Capture the cell that displays the provided text and extract its (x, y) central coordinate. 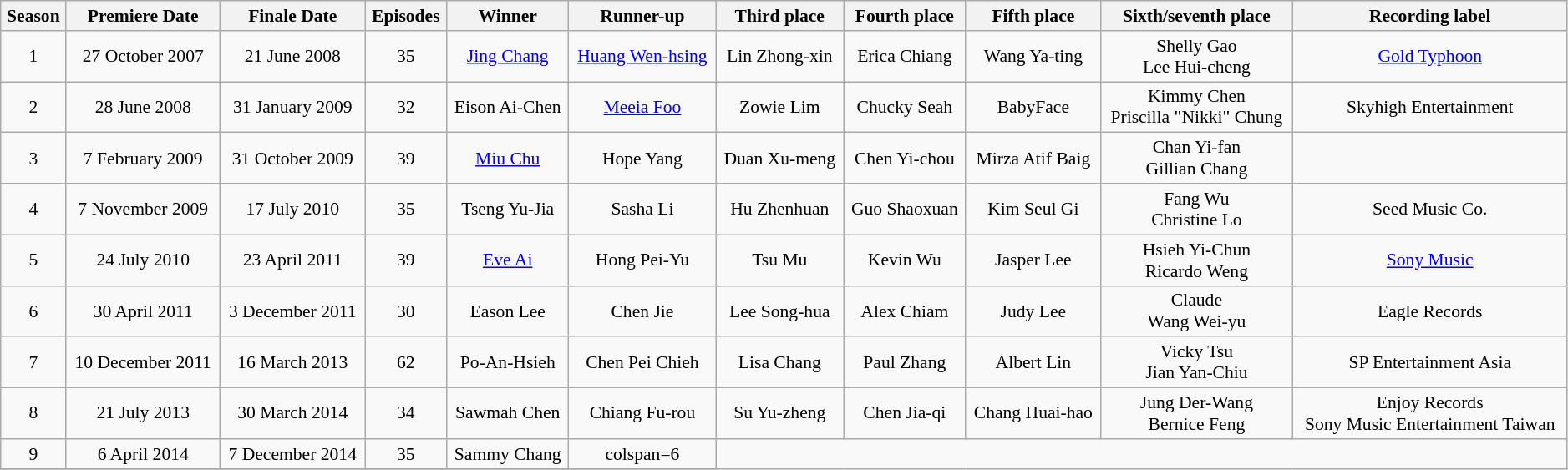
16 March 2013 (292, 362)
Hope Yang (642, 159)
Sony Music (1430, 260)
7 December 2014 (292, 454)
Kimmy Chen Priscilla "Nikki" Chung (1196, 107)
Enjoy RecordsSony Music Entertainment Taiwan (1430, 414)
Tsu Mu (780, 260)
Jing Chang (508, 57)
Duan Xu-meng (780, 159)
Miu Chu (508, 159)
Kevin Wu (905, 260)
3 (33, 159)
Jasper Lee (1033, 260)
21 June 2008 (292, 57)
Winner (508, 16)
Chen Jie (642, 311)
Su Yu-zheng (780, 414)
Chucky Seah (905, 107)
Eagle Records (1430, 311)
ClaudeWang Wei-yu (1196, 311)
SP Entertainment Asia (1430, 362)
Jung Der-WangBernice Feng (1196, 414)
28 June 2008 (143, 107)
Lin Zhong-xin (780, 57)
Hu Zhenhuan (780, 209)
Chan Yi-fan Gillian Chang (1196, 159)
Chiang Fu-rou (642, 414)
62 (406, 362)
30 April 2011 (143, 311)
6 (33, 311)
Episodes (406, 16)
BabyFace (1033, 107)
Hsieh Yi-Chun Ricardo Weng (1196, 260)
7 February 2009 (143, 159)
Mirza Atif Baig (1033, 159)
Tseng Yu-Jia (508, 209)
Season (33, 16)
Eason Lee (508, 311)
23 April 2011 (292, 260)
Skyhigh Entertainment (1430, 107)
Huang Wen-hsing (642, 57)
7 (33, 362)
Sawmah Chen (508, 414)
21 July 2013 (143, 414)
Fifth place (1033, 16)
1 (33, 57)
Lee Song-hua (780, 311)
Chen Pei Chieh (642, 362)
7 November 2009 (143, 209)
Zowie Lim (780, 107)
Alex Chiam (905, 311)
Finale Date (292, 16)
32 (406, 107)
Sixth/seventh place (1196, 16)
30 (406, 311)
34 (406, 414)
9 (33, 454)
Kim Seul Gi (1033, 209)
Erica Chiang (905, 57)
Premiere Date (143, 16)
Sammy Chang (508, 454)
Eve Ai (508, 260)
27 October 2007 (143, 57)
24 July 2010 (143, 260)
Hong Pei-Yu (642, 260)
5 (33, 260)
Runner-up (642, 16)
Meeia Foo (642, 107)
Eison Ai-Chen (508, 107)
10 December 2011 (143, 362)
Po-An-Hsieh (508, 362)
Chen Yi-chou (905, 159)
31 January 2009 (292, 107)
Chen Jia-qi (905, 414)
Sasha Li (642, 209)
colspan=6 (642, 454)
Chang Huai-hao (1033, 414)
Shelly GaoLee Hui-cheng (1196, 57)
6 April 2014 (143, 454)
Paul Zhang (905, 362)
Vicky TsuJian Yan-Chiu (1196, 362)
Recording label (1430, 16)
4 (33, 209)
3 December 2011 (292, 311)
Third place (780, 16)
30 March 2014 (292, 414)
Gold Typhoon (1430, 57)
8 (33, 414)
Fourth place (905, 16)
Albert Lin (1033, 362)
2 (33, 107)
Seed Music Co. (1430, 209)
Judy Lee (1033, 311)
Lisa Chang (780, 362)
Guo Shaoxuan (905, 209)
Fang WuChristine Lo (1196, 209)
17 July 2010 (292, 209)
Wang Ya-ting (1033, 57)
31 October 2009 (292, 159)
